From the cell containing the given text, extract its center point as (x, y) coordinate. 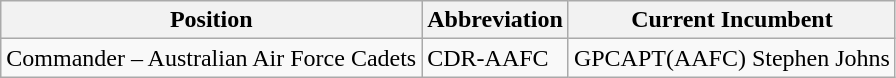
Position (212, 20)
Abbreviation (496, 20)
GPCAPT(AAFC) Stephen Johns (732, 58)
CDR-AAFC (496, 58)
Commander – Australian Air Force Cadets (212, 58)
Current Incumbent (732, 20)
